Pinpoint the cell where the given text exists, returning its (x, y) midpoint coordinate. 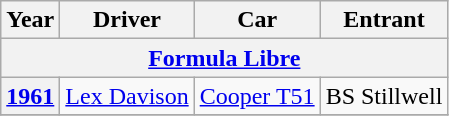
Lex Davison (127, 96)
Car (257, 20)
BS Stillwell (384, 96)
Formula Libre (224, 58)
Year (30, 20)
Cooper T51 (257, 96)
Entrant (384, 20)
Driver (127, 20)
1961 (30, 96)
